Return the [X, Y] coordinate for the center point of the cell that contains the specified text.  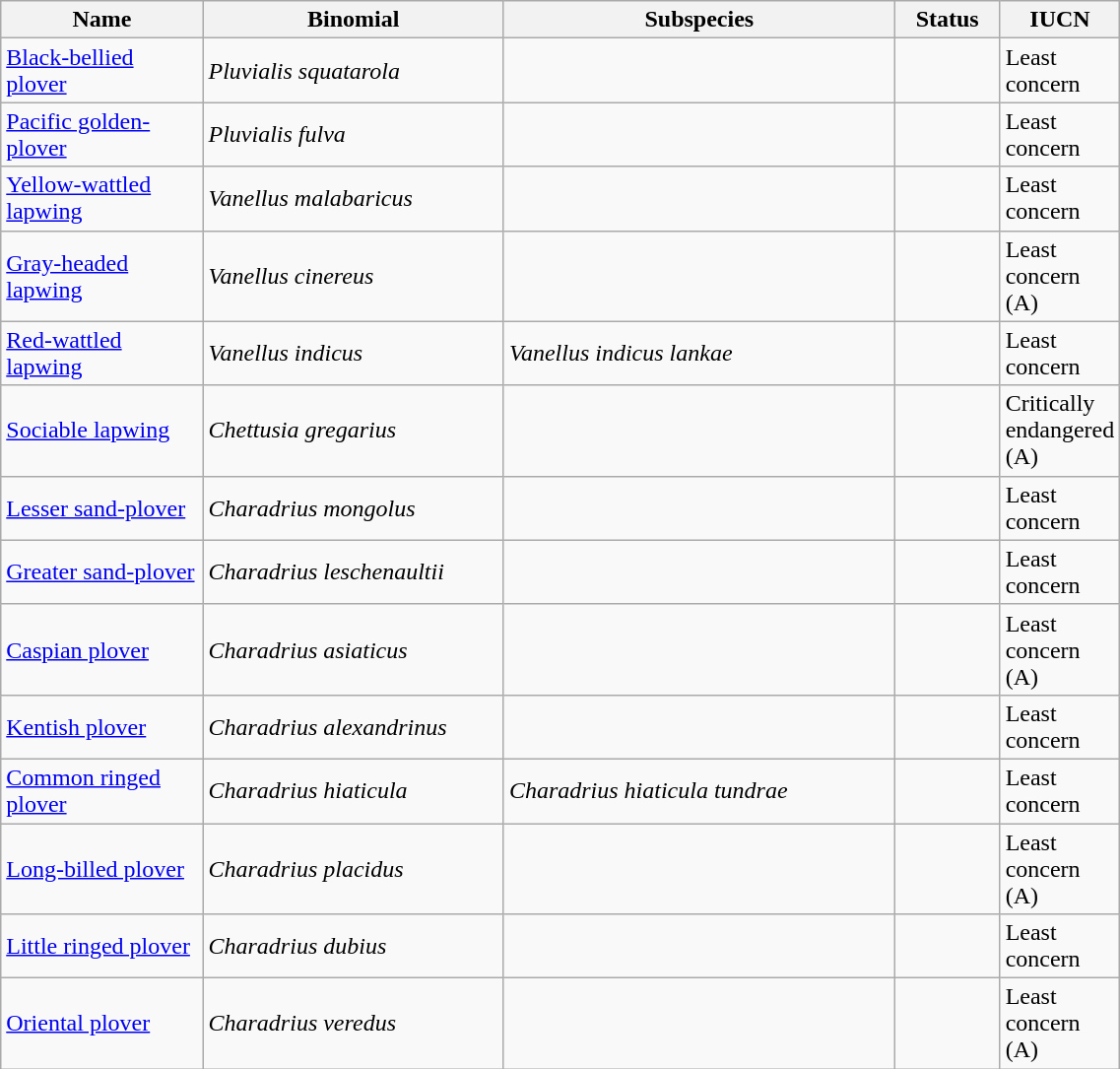
Charadrius hiaticula [353, 790]
Subspecies [699, 20]
Vanellus malabaricus [353, 199]
Vanellus cinereus [353, 276]
Charadrius asiaticus [353, 649]
Little ringed plover [102, 946]
Chettusia gregarius [353, 431]
Pacific golden-plover [102, 134]
Pluvialis fulva [353, 134]
Charadrius placidus [353, 869]
Charadrius mongolus [353, 508]
Charadrius leschenaultii [353, 571]
Status [948, 20]
Pluvialis squatarola [353, 71]
Vanellus indicus [353, 353]
Vanellus indicus lankae [699, 353]
Greater sand-plover [102, 571]
Oriental plover [102, 1024]
Common ringed plover [102, 790]
Lesser sand-plover [102, 508]
Name [102, 20]
Binomial [353, 20]
Charadrius dubius [353, 946]
Red-wattled lapwing [102, 353]
Black-bellied plover [102, 71]
Yellow-wattled lapwing [102, 199]
Long-billed plover [102, 869]
Critically endangered(A) [1060, 431]
IUCN [1060, 20]
Charadrius alexandrinus [353, 727]
Kentish plover [102, 727]
Sociable lapwing [102, 431]
Caspian plover [102, 649]
Charadrius hiaticula tundrae [699, 790]
Gray-headed lapwing [102, 276]
Charadrius veredus [353, 1024]
